Determine the [X, Y] coordinate at the center of the cell enclosing the given text.  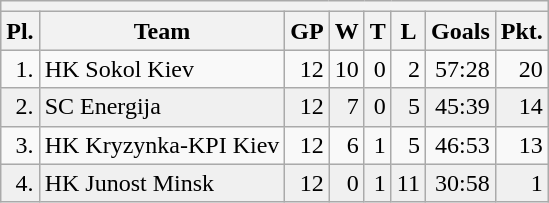
Pkt. [522, 31]
10 [346, 69]
W [346, 31]
SC Energija [162, 107]
Pl. [20, 31]
Team [162, 31]
30:58 [461, 183]
20 [522, 69]
2. [20, 107]
46:53 [461, 145]
13 [522, 145]
7 [346, 107]
14 [522, 107]
45:39 [461, 107]
1. [20, 69]
HK Sokol Kiev [162, 69]
11 [408, 183]
Goals [461, 31]
T [378, 31]
3. [20, 145]
2 [408, 69]
GP [307, 31]
4. [20, 183]
HK Kryzynka-KPI Kiev [162, 145]
6 [346, 145]
57:28 [461, 69]
HK Junost Minsk [162, 183]
L [408, 31]
